Determine the (X, Y) coordinate at the center of the cell enclosing the given text.  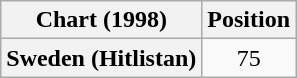
Chart (1998) (102, 20)
Sweden (Hitlistan) (102, 58)
75 (249, 58)
Position (249, 20)
